Detect which cell encompasses the target text, then output its [x, y] center coordinate. 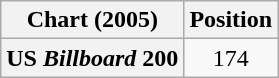
US Billboard 200 [92, 58]
174 [231, 58]
Position [231, 20]
Chart (2005) [92, 20]
